Detect which cell encompasses the target text, then output its (x, y) center coordinate. 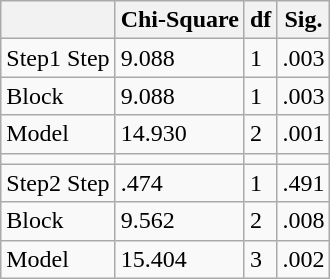
.001 (304, 134)
3 (260, 259)
.474 (180, 183)
Step1 Step (58, 58)
.491 (304, 183)
14.930 (180, 134)
Sig. (304, 20)
15.404 (180, 259)
Chi-Square (180, 20)
.002 (304, 259)
Step2 Step (58, 183)
9.562 (180, 221)
.008 (304, 221)
df (260, 20)
